Return the (x, y) coordinate for the center point of the cell that contains the specified text.  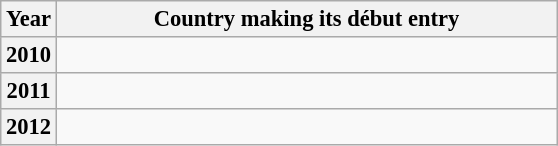
2011 (29, 91)
2012 (29, 127)
Country making its début entry (306, 19)
Year (29, 19)
2010 (29, 55)
